Identify which cell holds the provided text, then report its [X, Y] central coordinate. 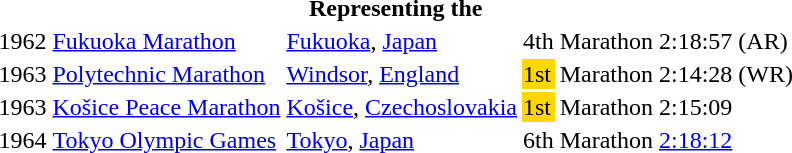
Fukuoka, Japan [402, 41]
Polytechnic Marathon [166, 74]
4th [539, 41]
Košice Peace Marathon [166, 107]
Fukuoka Marathon [166, 41]
Windsor, England [402, 74]
Košice, Czechoslovakia [402, 107]
